For the text-containing cell, return its midpoint in (X, Y) coordinate format. 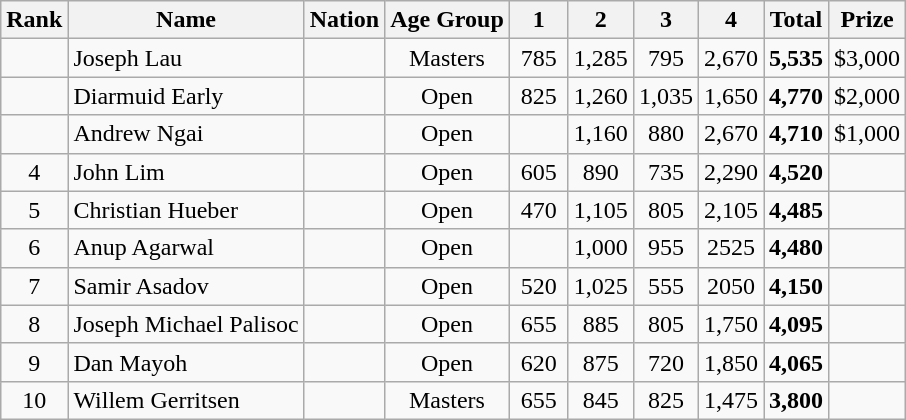
Joseph Lau (186, 58)
1,475 (730, 400)
880 (666, 134)
Name (186, 20)
605 (538, 172)
7 (34, 286)
8 (34, 324)
2050 (730, 286)
1 (538, 20)
4,065 (796, 362)
4,710 (796, 134)
10 (34, 400)
Christian Hueber (186, 210)
890 (600, 172)
955 (666, 248)
Anup Agarwal (186, 248)
3,800 (796, 400)
2,105 (730, 210)
845 (600, 400)
1,850 (730, 362)
520 (538, 286)
4,480 (796, 248)
5 (34, 210)
1,750 (730, 324)
$3,000 (868, 58)
1,285 (600, 58)
720 (666, 362)
1,260 (600, 96)
4,520 (796, 172)
Diarmuid Early (186, 96)
Prize (868, 20)
885 (600, 324)
1,035 (666, 96)
2,290 (730, 172)
4,150 (796, 286)
2 (600, 20)
735 (666, 172)
1,160 (600, 134)
Joseph Michael Palisoc (186, 324)
1,025 (600, 286)
$1,000 (868, 134)
4,095 (796, 324)
620 (538, 362)
795 (666, 58)
Dan Mayoh (186, 362)
Samir Asadov (186, 286)
785 (538, 58)
Nation (344, 20)
1,105 (600, 210)
Rank (34, 20)
Age Group (448, 20)
4,485 (796, 210)
6 (34, 248)
5,535 (796, 58)
3 (666, 20)
875 (600, 362)
John Lim (186, 172)
1,000 (600, 248)
4,770 (796, 96)
Total (796, 20)
9 (34, 362)
1,650 (730, 96)
$2,000 (868, 96)
555 (666, 286)
2525 (730, 248)
Willem Gerritsen (186, 400)
Andrew Ngai (186, 134)
470 (538, 210)
